Find where the given text appears and provide that cell's center as (X, Y) coordinate. 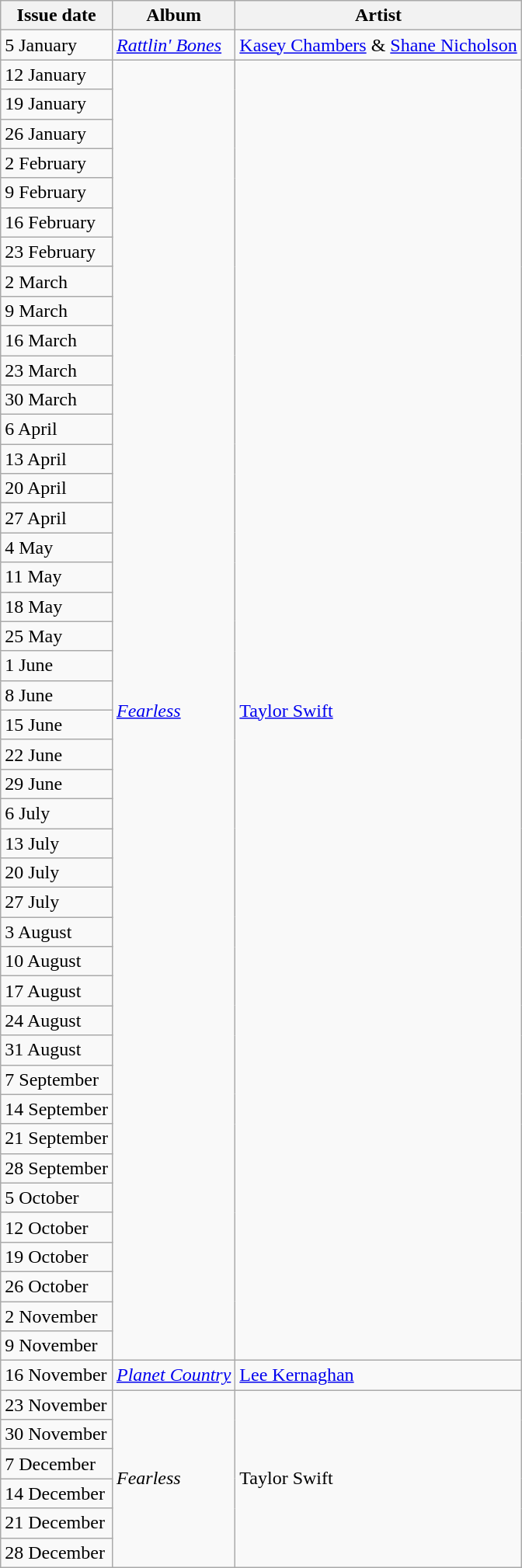
Lee Kernaghan (378, 1375)
23 March (57, 370)
12 January (57, 75)
20 April (57, 488)
17 August (57, 991)
19 October (57, 1257)
2 March (57, 281)
11 May (57, 577)
5 January (57, 45)
Album (173, 16)
Planet Country (173, 1375)
21 December (57, 1523)
6 July (57, 813)
1 June (57, 666)
8 June (57, 695)
12 October (57, 1227)
31 August (57, 1050)
26 January (57, 134)
16 February (57, 222)
14 December (57, 1493)
27 April (57, 518)
29 June (57, 784)
27 July (57, 902)
28 September (57, 1168)
9 November (57, 1346)
13 July (57, 843)
13 April (57, 459)
25 May (57, 636)
26 October (57, 1286)
Rattlin' Bones (173, 45)
Artist (378, 16)
21 September (57, 1139)
22 June (57, 754)
20 July (57, 873)
16 November (57, 1375)
Issue date (57, 16)
14 September (57, 1109)
2 February (57, 163)
24 August (57, 1020)
16 March (57, 340)
9 March (57, 311)
10 August (57, 961)
15 June (57, 725)
Kasey Chambers & Shane Nicholson (378, 45)
18 May (57, 607)
2 November (57, 1316)
23 November (57, 1405)
3 August (57, 932)
19 January (57, 104)
7 December (57, 1464)
5 October (57, 1198)
30 March (57, 400)
4 May (57, 548)
7 September (57, 1080)
9 February (57, 193)
23 February (57, 252)
28 December (57, 1552)
6 April (57, 429)
30 November (57, 1434)
